Detect which cell encompasses the target text, then output its (x, y) center coordinate. 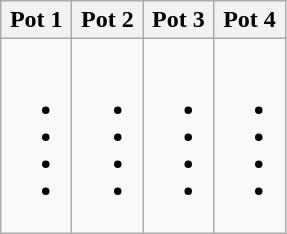
Pot 3 (178, 20)
Pot 4 (250, 20)
Pot 1 (36, 20)
Pot 2 (108, 20)
